Extract the (x, y) coordinate from the center of the cell holding the provided text.  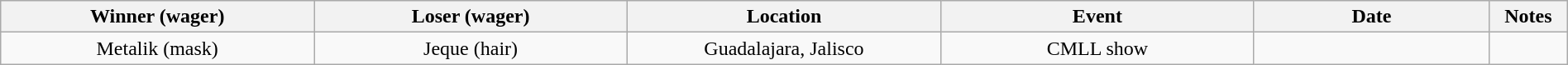
Guadalajara, Jalisco (784, 48)
Loser (wager) (471, 17)
Location (784, 17)
Metalik (mask) (157, 48)
Date (1371, 17)
Winner (wager) (157, 17)
Event (1097, 17)
CMLL show (1097, 48)
Jeque (hair) (471, 48)
Notes (1528, 17)
